For the text-containing cell, return its midpoint in [X, Y] coordinate format. 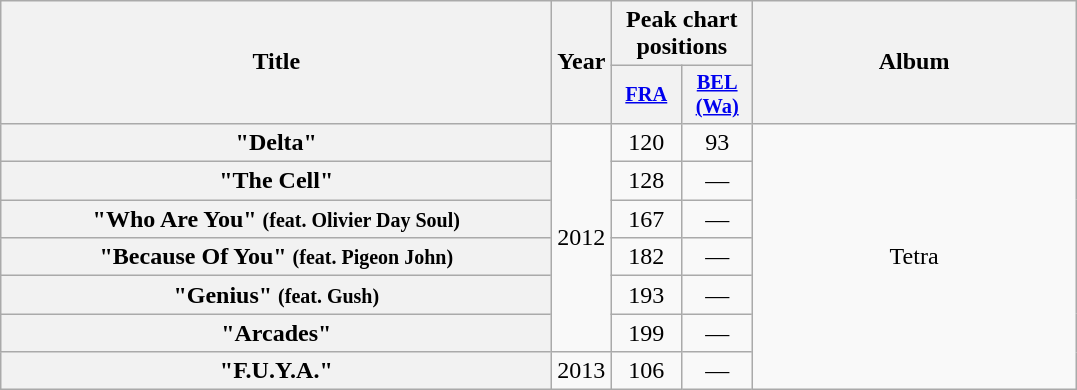
"The Cell" [276, 181]
FRA [646, 95]
93 [718, 142]
Tetra [914, 256]
193 [646, 295]
2013 [582, 371]
"Delta" [276, 142]
BEL (Wa) [718, 95]
2012 [582, 237]
120 [646, 142]
Year [582, 62]
199 [646, 333]
"F.U.Y.A." [276, 371]
167 [646, 219]
182 [646, 257]
Peak chart positions [682, 34]
128 [646, 181]
"Who Are You" (feat. Olivier Day Soul) [276, 219]
Title [276, 62]
"Arcades" [276, 333]
"Because Of You" (feat. Pigeon John) [276, 257]
"Genius" (feat. Gush) [276, 295]
Album [914, 62]
106 [646, 371]
